Search for the cell housing the specified text and yield its (X, Y) center coordinate. 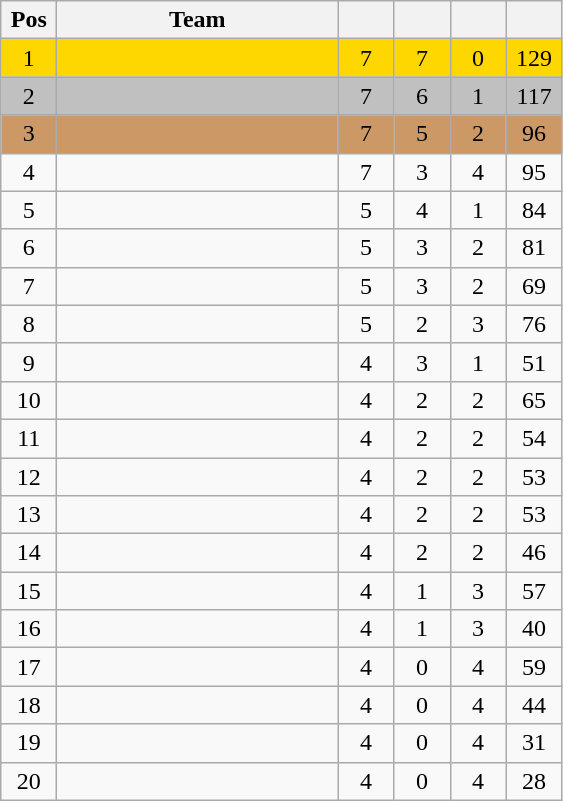
15 (29, 591)
19 (29, 743)
46 (534, 553)
28 (534, 781)
Pos (29, 20)
117 (534, 96)
129 (534, 58)
13 (29, 515)
76 (534, 324)
16 (29, 629)
9 (29, 362)
51 (534, 362)
10 (29, 400)
96 (534, 134)
84 (534, 210)
11 (29, 438)
17 (29, 667)
18 (29, 705)
Team (198, 20)
59 (534, 667)
40 (534, 629)
12 (29, 477)
14 (29, 553)
8 (29, 324)
54 (534, 438)
95 (534, 172)
44 (534, 705)
57 (534, 591)
20 (29, 781)
69 (534, 286)
31 (534, 743)
65 (534, 400)
81 (534, 248)
